From the cell containing the given text, extract its center point as (x, y) coordinate. 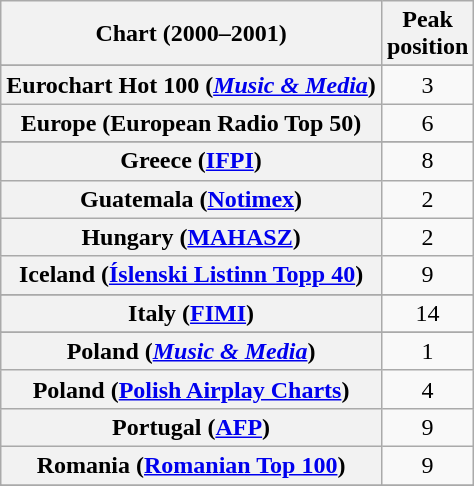
1 (427, 351)
Chart (2000–2001) (192, 34)
3 (427, 85)
Europe (European Radio Top 50) (192, 123)
6 (427, 123)
Romania (Romanian Top 100) (192, 465)
Poland (Polish Airplay Charts) (192, 389)
4 (427, 389)
8 (427, 161)
Hungary (MAHASZ) (192, 237)
Iceland (Íslenski Listinn Topp 40) (192, 275)
Poland (Music & Media) (192, 351)
Eurochart Hot 100 (Music & Media) (192, 85)
14 (427, 313)
Portugal (AFP) (192, 427)
Italy (FIMI) (192, 313)
Guatemala (Notimex) (192, 199)
Greece (IFPI) (192, 161)
Peakposition (427, 34)
